Find where the given text appears and provide that cell's center as [x, y] coordinate. 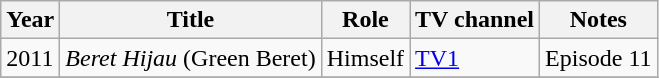
Episode 11 [598, 58]
Notes [598, 20]
Year [30, 20]
Himself [365, 58]
Title [190, 20]
2011 [30, 58]
Beret Hijau (Green Beret) [190, 58]
TV channel [475, 20]
TV1 [475, 58]
Role [365, 20]
